Extract the (x, y) coordinate from the center of the cell holding the provided text.  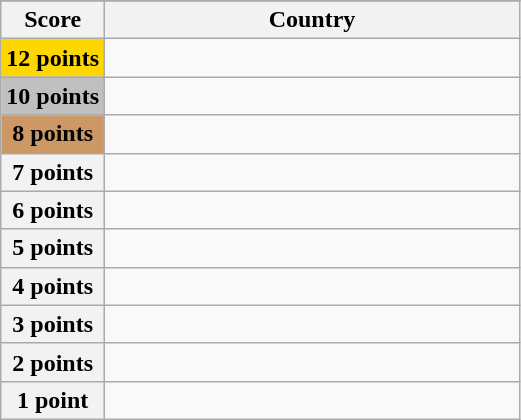
8 points (53, 134)
10 points (53, 96)
2 points (53, 362)
Country (312, 20)
5 points (53, 248)
1 point (53, 400)
6 points (53, 210)
12 points (53, 58)
Score (53, 20)
7 points (53, 172)
3 points (53, 324)
4 points (53, 286)
